For the text-containing cell, return its midpoint in (x, y) coordinate format. 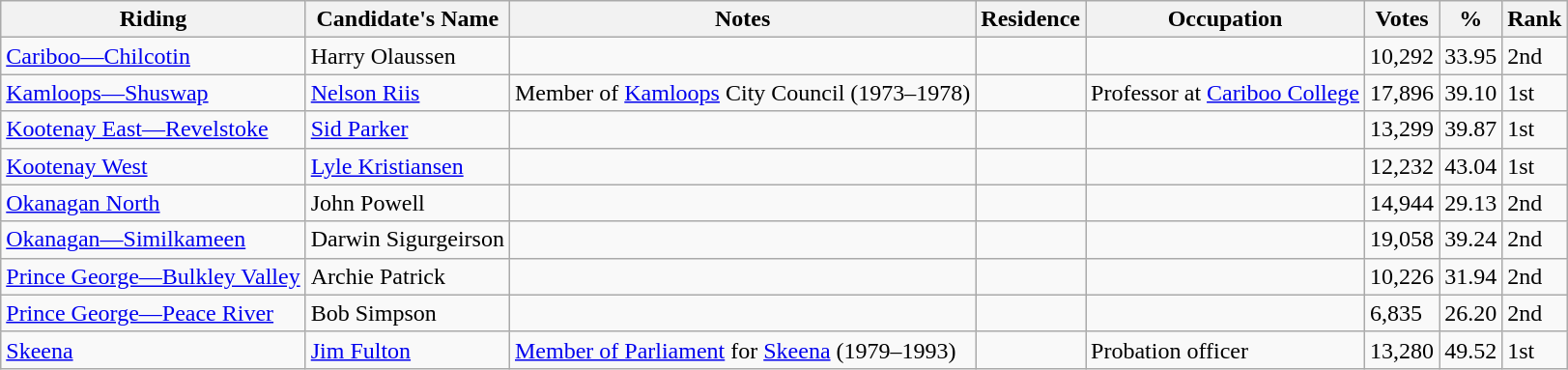
Harry Olaussen (408, 56)
Member of Parliament for Skeena (1979–1993) (742, 350)
Darwin Sigurgeirson (408, 240)
14,944 (1403, 203)
Prince George—Bulkley Valley (153, 276)
Lyle Kristiansen (408, 166)
17,896 (1403, 93)
13,280 (1403, 350)
Occupation (1225, 19)
Residence (1031, 19)
Kootenay East—Revelstoke (153, 129)
Kootenay West (153, 166)
31.94 (1470, 276)
Member of Kamloops City Council (1973–1978) (742, 93)
Okanagan North (153, 203)
Skeena (153, 350)
Okanagan—Similkameen (153, 240)
49.52 (1470, 350)
Bob Simpson (408, 313)
Professor at Cariboo College (1225, 93)
29.13 (1470, 203)
6,835 (1403, 313)
Cariboo—Chilcotin (153, 56)
39.87 (1470, 129)
Kamloops—Shuswap (153, 93)
Sid Parker (408, 129)
39.10 (1470, 93)
John Powell (408, 203)
Jim Fulton (408, 350)
Candidate's Name (408, 19)
10,226 (1403, 276)
Riding (153, 19)
Votes (1403, 19)
Nelson Riis (408, 93)
Archie Patrick (408, 276)
12,232 (1403, 166)
Notes (742, 19)
Probation officer (1225, 350)
33.95 (1470, 56)
% (1470, 19)
39.24 (1470, 240)
Prince George—Peace River (153, 313)
10,292 (1403, 56)
26.20 (1470, 313)
43.04 (1470, 166)
13,299 (1403, 129)
19,058 (1403, 240)
Rank (1534, 19)
